Determine the (X, Y) coordinate at the center of the cell enclosing the given text.  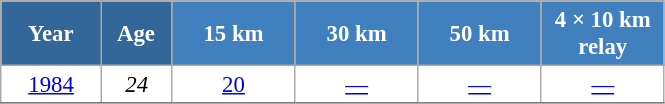
30 km (356, 34)
20 (234, 85)
1984 (52, 85)
Age (136, 34)
4 × 10 km relay (602, 34)
Year (52, 34)
50 km (480, 34)
24 (136, 85)
15 km (234, 34)
